Return (x, y) of the center of cell containing provided text 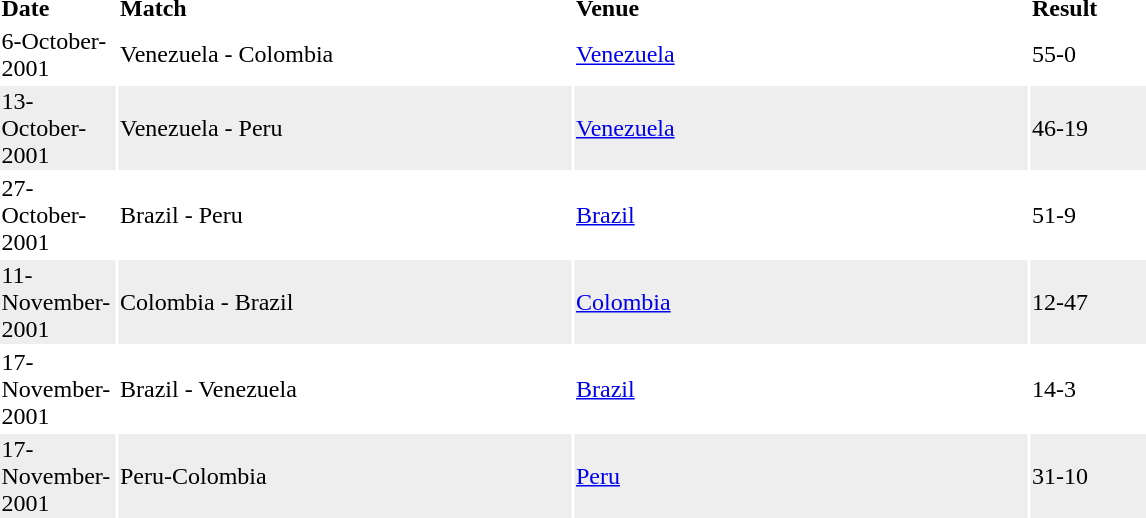
Venezuela - Colombia (344, 54)
12-47 (1088, 302)
51-9 (1088, 215)
13-October-2001 (58, 128)
Colombia (800, 302)
11-November-2001 (58, 302)
27-October-2001 (58, 215)
Brazil - Peru (344, 215)
14-3 (1088, 389)
Peru-Colombia (344, 476)
Venezuela - Peru (344, 128)
6-October-2001 (58, 54)
Brazil - Venezuela (344, 389)
31-10 (1088, 476)
55-0 (1088, 54)
46-19 (1088, 128)
Colombia - Brazil (344, 302)
Peru (800, 476)
